Return (X, Y) of the center of cell containing provided text 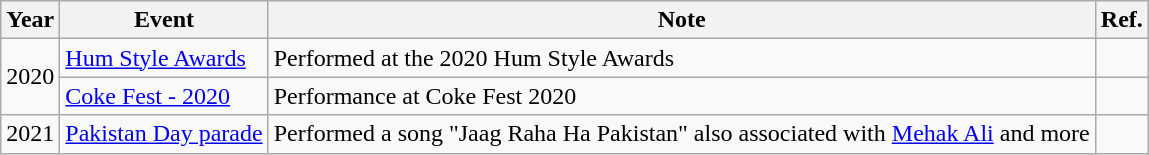
Note (682, 20)
Performed a song "Jaag Raha Ha Pakistan" also associated with Mehak Ali and more (682, 134)
Performance at Coke Fest 2020 (682, 96)
Ref. (1122, 20)
Performed at the 2020 Hum Style Awards (682, 58)
Event (164, 20)
2021 (30, 134)
Hum Style Awards (164, 58)
2020 (30, 77)
Pakistan Day parade (164, 134)
Year (30, 20)
Coke Fest - 2020 (164, 96)
